Determine the (X, Y) coordinate at the center of the cell enclosing the given text.  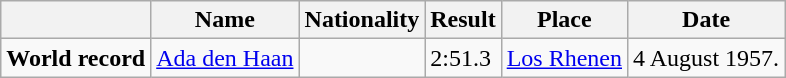
Place (564, 20)
World record (76, 58)
4 August 1957. (706, 58)
Result (463, 20)
Los Rhenen (564, 58)
2:51.3 (463, 58)
Nationality (362, 20)
Name (225, 20)
Ada den Haan (225, 58)
Date (706, 20)
